From the cell containing the given text, extract its center point as (x, y) coordinate. 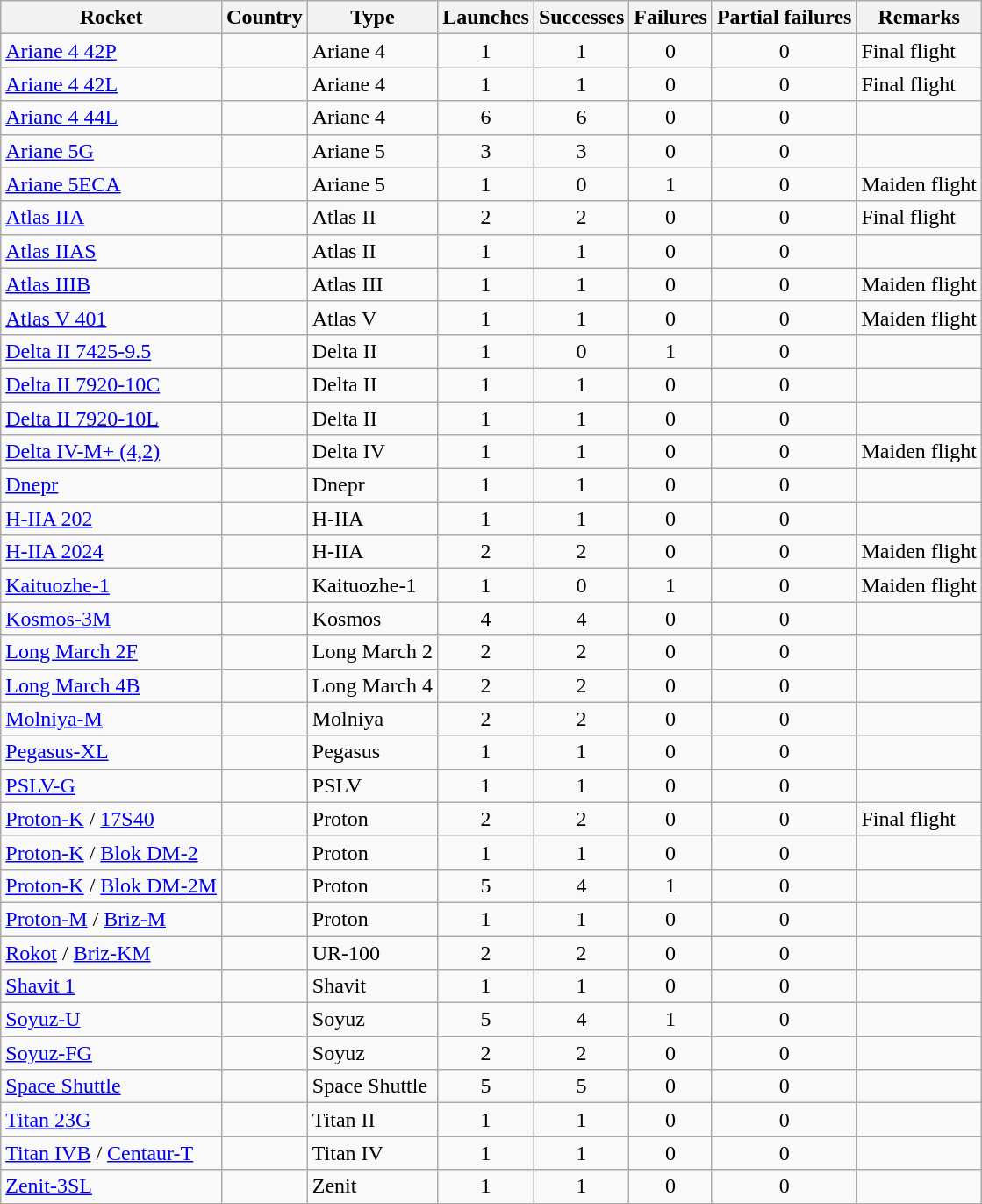
Successes (581, 18)
Kosmos-3M (111, 619)
PSLV (372, 785)
Ariane 4 42L (111, 84)
Titan IV (372, 1153)
Long March 2F (111, 652)
Ariane 5G (111, 151)
Molniya-M (111, 719)
Pegasus-XL (111, 752)
Atlas III (372, 284)
Long March 4B (111, 685)
Titan II (372, 1120)
Type (372, 18)
PSLV-G (111, 785)
Partial failures (785, 18)
Remarks (919, 18)
Zenit-3SL (111, 1186)
Country (265, 18)
H-IIA 202 (111, 519)
Atlas IIIB (111, 284)
Ariane 4 44L (111, 118)
Shavit (372, 986)
Delta IV-M+ (4,2) (111, 452)
Atlas IIAS (111, 251)
Atlas IIA (111, 218)
Failures (670, 18)
Rocket (111, 18)
Ariane 4 42P (111, 51)
Atlas V 401 (111, 318)
UR-100 (372, 952)
Delta IV (372, 452)
Proton-K / Blok DM-2 (111, 852)
Molniya (372, 719)
Titan 23G (111, 1120)
H-IIA 2024 (111, 552)
Launches (486, 18)
Long March 2 (372, 652)
Atlas V (372, 318)
Proton-K / 17S40 (111, 819)
Ariane 5ECA (111, 184)
Pegasus (372, 752)
Shavit 1 (111, 986)
Kosmos (372, 619)
Long March 4 (372, 685)
Rokot / Briz-KM (111, 952)
Titan IVB / Centaur-T (111, 1153)
Proton-K / Blok DM-2M (111, 885)
Delta II 7920-10L (111, 419)
Delta II 7425-9.5 (111, 351)
Delta II 7920-10C (111, 384)
Zenit (372, 1186)
Proton-M / Briz-M (111, 919)
Soyuz-FG (111, 1053)
Soyuz-U (111, 1020)
